Determine the [X, Y] coordinate at the center of the cell enclosing the given text.  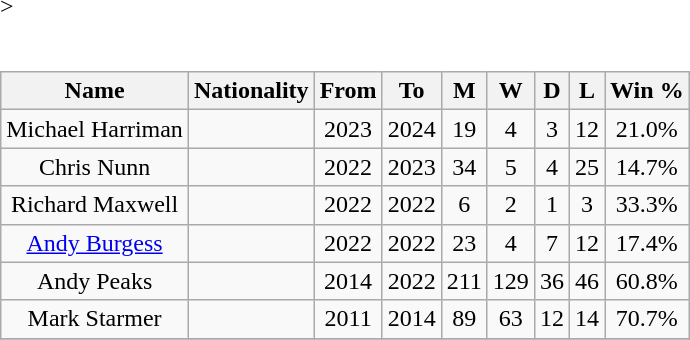
14.7% [648, 167]
7 [552, 243]
D [552, 91]
63 [510, 319]
211 [464, 281]
5 [510, 167]
14 [586, 319]
23 [464, 243]
W [510, 91]
33.3% [648, 205]
36 [552, 281]
L [586, 91]
2 [510, 205]
70.7% [648, 319]
89 [464, 319]
2011 [348, 319]
1 [552, 205]
19 [464, 129]
34 [464, 167]
2024 [412, 129]
6 [464, 205]
Mark Starmer [95, 319]
From [348, 91]
Andy Peaks [95, 281]
M [464, 91]
17.4% [648, 243]
25 [586, 167]
To [412, 91]
Win % [648, 91]
Andy Burgess [95, 243]
Nationality [251, 91]
Michael Harriman [95, 129]
60.8% [648, 281]
46 [586, 281]
Name [95, 91]
129 [510, 281]
Chris Nunn [95, 167]
21.0% [648, 129]
Richard Maxwell [95, 205]
